Identify which cell holds the provided text, then report its (X, Y) central coordinate. 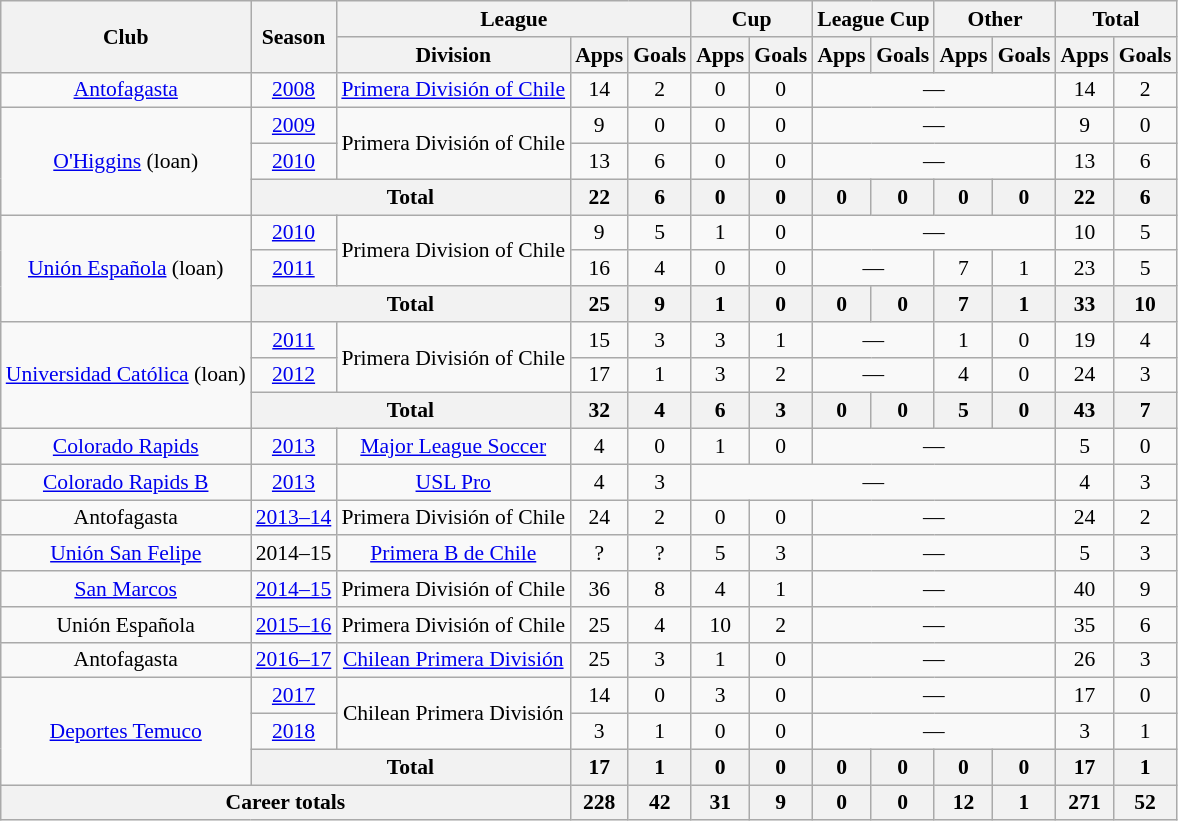
33 (1084, 304)
Universidad Católica (loan) (126, 376)
Colorado Rapids (126, 447)
Other (994, 19)
Division (453, 55)
Unión Española (126, 625)
Major League Soccer (453, 447)
Colorado Rapids B (126, 482)
USL Pro (453, 482)
Deportes Temuco (126, 732)
O'Higgins (loan) (126, 162)
Primera Division of Chile (453, 250)
2009 (294, 126)
2017 (294, 696)
Unión San Felipe (126, 554)
12 (963, 803)
40 (1084, 589)
32 (599, 411)
31 (720, 803)
36 (599, 589)
2008 (294, 90)
228 (599, 803)
League Cup (873, 19)
52 (1146, 803)
19 (1084, 340)
8 (660, 589)
23 (1084, 269)
2012 (294, 375)
Season (294, 36)
16 (599, 269)
2013–14 (294, 518)
35 (1084, 625)
Cup (752, 19)
42 (660, 803)
26 (1084, 660)
Unión Española (loan) (126, 268)
San Marcos (126, 589)
43 (1084, 411)
2015–16 (294, 625)
Career totals (286, 803)
2018 (294, 732)
Club (126, 36)
2016–17 (294, 660)
League (514, 19)
271 (1084, 803)
Primera B de Chile (453, 554)
15 (599, 340)
